Locate the cell with the specified text and output its (x, y) center coordinate. 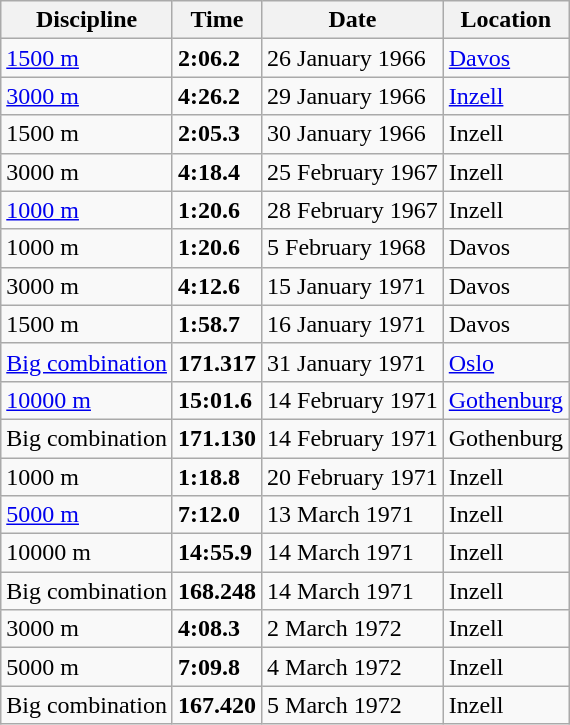
4:12.6 (216, 286)
2:05.3 (216, 134)
29 January 1966 (353, 96)
15:01.6 (216, 400)
Oslo (506, 362)
2:06.2 (216, 58)
4 March 1972 (353, 667)
1:58.7 (216, 324)
Location (506, 20)
1:18.8 (216, 477)
7:12.0 (216, 515)
4:26.2 (216, 96)
13 March 1971 (353, 515)
4:18.4 (216, 172)
5 March 1972 (353, 705)
Time (216, 20)
5 February 1968 (353, 248)
7:09.8 (216, 667)
167.420 (216, 705)
2 March 1972 (353, 629)
16 January 1971 (353, 324)
30 January 1966 (353, 134)
25 February 1967 (353, 172)
Discipline (87, 20)
171.130 (216, 438)
171.317 (216, 362)
15 January 1971 (353, 286)
14:55.9 (216, 553)
20 February 1971 (353, 477)
26 January 1966 (353, 58)
168.248 (216, 591)
Date (353, 20)
4:08.3 (216, 629)
31 January 1971 (353, 362)
28 February 1967 (353, 210)
